Output the [x, y] coordinate of the center of the cell containing the given text.  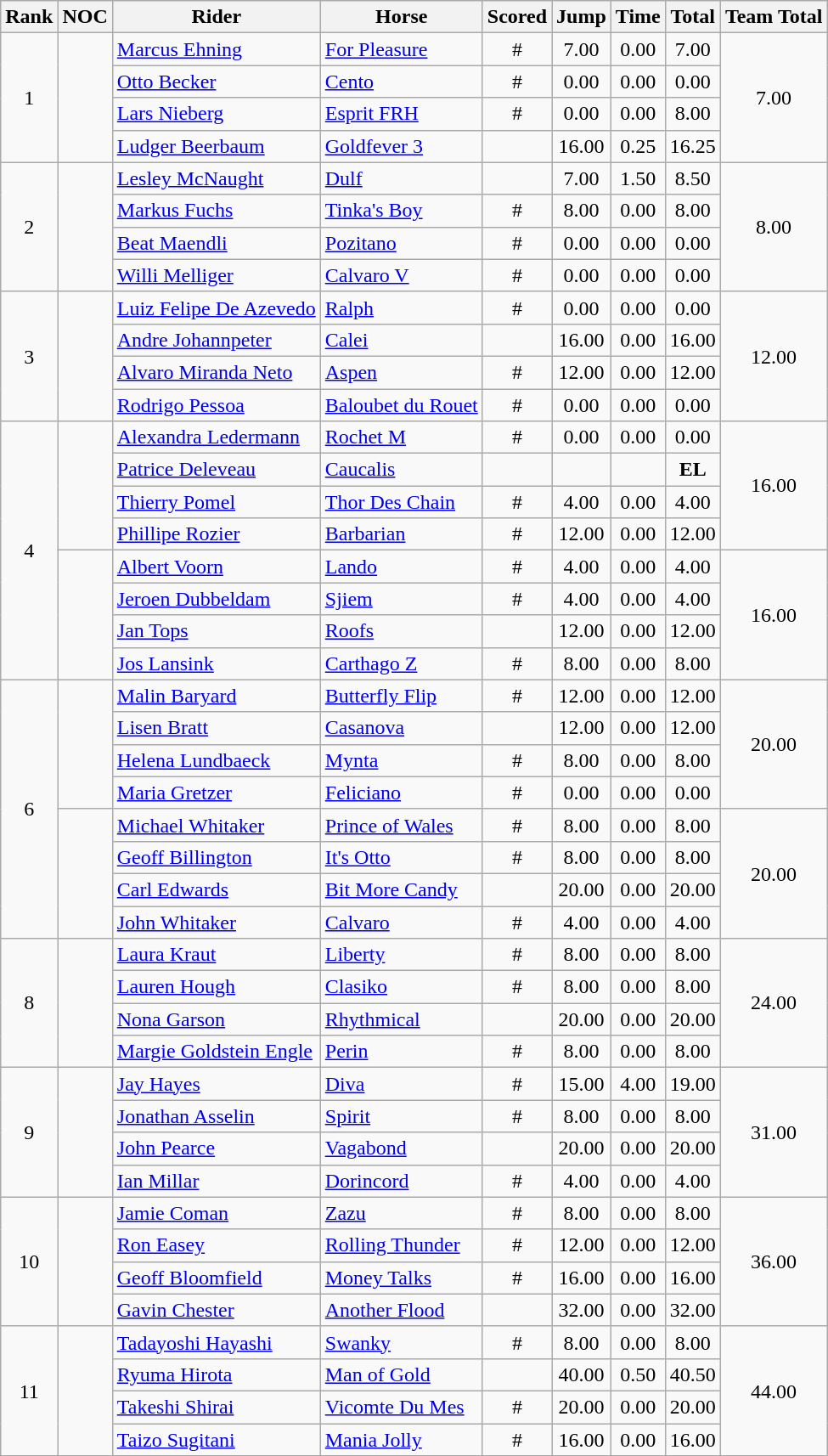
Rank [29, 17]
Prince of Wales [401, 825]
Rhythmical [401, 1019]
It's Otto [401, 857]
Phillipe Rozier [216, 534]
Alexandra Ledermann [216, 437]
Jan Tops [216, 631]
Beat Maendli [216, 243]
Thor Des Chain [401, 502]
Diva [401, 1084]
0.25 [638, 146]
Pozitano [401, 243]
Baloubet du Rouet [401, 405]
Vicomte Du Mes [401, 1407]
Carthago Z [401, 663]
Ryuma Hirota [216, 1374]
10 [29, 1261]
Calvaro V [401, 275]
Barbarian [401, 534]
0.50 [638, 1374]
Ron Easey [216, 1245]
Albert Voorn [216, 567]
Liberty [401, 955]
Casanova [401, 728]
40.50 [693, 1374]
Another Flood [401, 1310]
Mynta [401, 760]
Dulf [401, 178]
Willi Melliger [216, 275]
Spirit [401, 1116]
Otto Becker [216, 82]
Marcus Ehning [216, 49]
Laura Kraut [216, 955]
Time [638, 17]
Swanky [401, 1342]
Dorincord [401, 1181]
19.00 [693, 1084]
9 [29, 1132]
16.25 [693, 146]
Ian Millar [216, 1181]
Margie Goldstein Engle [216, 1052]
Goldfever 3 [401, 146]
Total [693, 17]
Jos Lansink [216, 663]
Zazu [401, 1213]
Takeshi Shirai [216, 1407]
4 [29, 550]
Alvaro Miranda Neto [216, 372]
Clasiko [401, 987]
Jamie Coman [216, 1213]
Taizo Sugitani [216, 1440]
Patrice Deleveau [216, 470]
Calei [401, 340]
Geoff Billington [216, 857]
Gavin Chester [216, 1310]
1.50 [638, 178]
Michael Whitaker [216, 825]
Esprit FRH [401, 114]
Rochet M [401, 437]
Horse [401, 17]
Thierry Pomel [216, 502]
2 [29, 227]
Team Total [774, 17]
Feliciano [401, 793]
Perin [401, 1052]
Caucalis [401, 470]
Luiz Felipe De Azevedo [216, 308]
Rolling Thunder [401, 1245]
Lisen Bratt [216, 728]
8.50 [693, 178]
Aspen [401, 372]
John Whitaker [216, 922]
Andre Johannpeter [216, 340]
Jay Hayes [216, 1084]
Rodrigo Pessoa [216, 405]
Roofs [401, 631]
40.00 [582, 1374]
EL [693, 470]
Rider [216, 17]
Sjiem [401, 599]
6 [29, 809]
Jeroen Dubbeldam [216, 599]
Geoff Bloomfield [216, 1278]
Cento [401, 82]
1 [29, 98]
Tinka's Boy [401, 211]
Lauren Hough [216, 987]
Tadayoshi Hayashi [216, 1342]
Calvaro [401, 922]
Helena Lundbaeck [216, 760]
John Pearce [216, 1148]
36.00 [774, 1261]
Man of Gold [401, 1374]
Jump [582, 17]
Carl Edwards [216, 889]
3 [29, 356]
Ralph [401, 308]
For Pleasure [401, 49]
Lars Nieberg [216, 114]
Jonathan Asselin [216, 1116]
Lesley McNaught [216, 178]
Markus Fuchs [216, 211]
Money Talks [401, 1278]
NOC [85, 17]
Lando [401, 567]
8 [29, 1003]
11 [29, 1391]
Ludger Beerbaum [216, 146]
Malin Baryard [216, 696]
31.00 [774, 1132]
Bit More Candy [401, 889]
Butterfly Flip [401, 696]
Maria Gretzer [216, 793]
Vagabond [401, 1148]
15.00 [582, 1084]
Mania Jolly [401, 1440]
24.00 [774, 1003]
Scored [516, 17]
Nona Garson [216, 1019]
44.00 [774, 1391]
